Capture the cell that displays the provided text and extract its (X, Y) central coordinate. 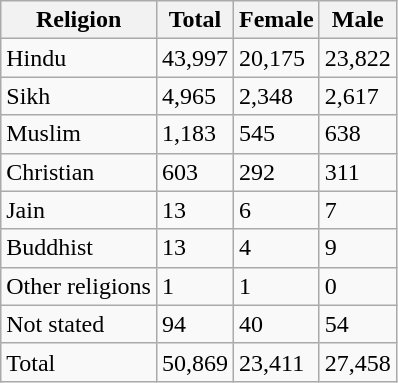
94 (194, 324)
292 (277, 172)
Hindu (79, 58)
311 (358, 172)
9 (358, 248)
50,869 (194, 362)
2,617 (358, 96)
2,348 (277, 96)
Other religions (79, 286)
Jain (79, 210)
Buddhist (79, 248)
43,997 (194, 58)
40 (277, 324)
638 (358, 134)
Not stated (79, 324)
Christian (79, 172)
7 (358, 210)
Male (358, 20)
1,183 (194, 134)
23,411 (277, 362)
6 (277, 210)
603 (194, 172)
Religion (79, 20)
20,175 (277, 58)
4,965 (194, 96)
545 (277, 134)
54 (358, 324)
Sikh (79, 96)
23,822 (358, 58)
27,458 (358, 362)
4 (277, 248)
Female (277, 20)
Muslim (79, 134)
0 (358, 286)
